Detect which cell encompasses the target text, then output its [X, Y] center coordinate. 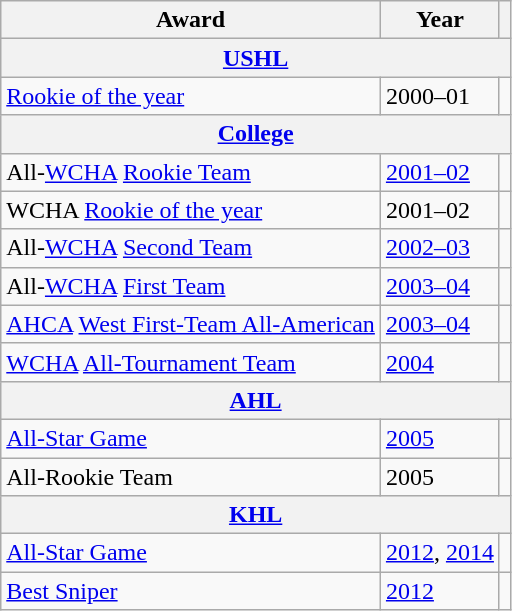
All-WCHA Second Team [191, 248]
All-WCHA Rookie Team [191, 172]
KHL [256, 515]
All-WCHA First Team [191, 286]
2012 [440, 591]
Best Sniper [191, 591]
USHL [256, 58]
2004 [440, 362]
2000–01 [440, 96]
AHCA West First-Team All-American [191, 324]
2002–03 [440, 248]
Rookie of the year [191, 96]
All-Rookie Team [191, 477]
2012, 2014 [440, 553]
Award [191, 20]
WCHA Rookie of the year [191, 210]
WCHA All-Tournament Team [191, 362]
Year [440, 20]
College [256, 134]
AHL [256, 400]
